Capture the cell that displays the provided text and extract its [x, y] central coordinate. 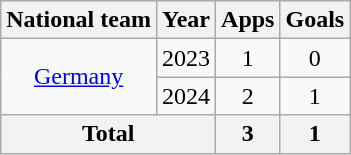
3 [248, 134]
Germany [79, 77]
2023 [186, 58]
Goals [315, 20]
0 [315, 58]
Apps [248, 20]
Year [186, 20]
National team [79, 20]
2024 [186, 96]
2 [248, 96]
Total [108, 134]
